Return the [x, y] coordinate for the center point of the cell that contains the specified text.  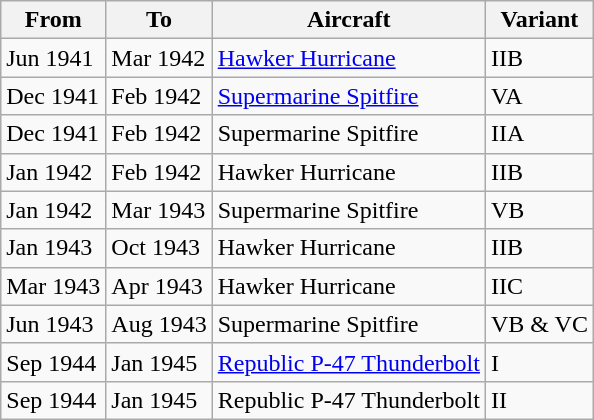
IIA [539, 134]
Variant [539, 20]
Oct 1943 [159, 248]
VB & VC [539, 324]
VB [539, 210]
Apr 1943 [159, 286]
Aug 1943 [159, 324]
Mar 1942 [159, 58]
Jun 1943 [54, 324]
From [54, 20]
Jun 1941 [54, 58]
VA [539, 96]
Aircraft [348, 20]
To [159, 20]
II [539, 400]
I [539, 362]
IIC [539, 286]
Jan 1943 [54, 248]
